Extract the (x, y) coordinate from the center of the cell holding the provided text.  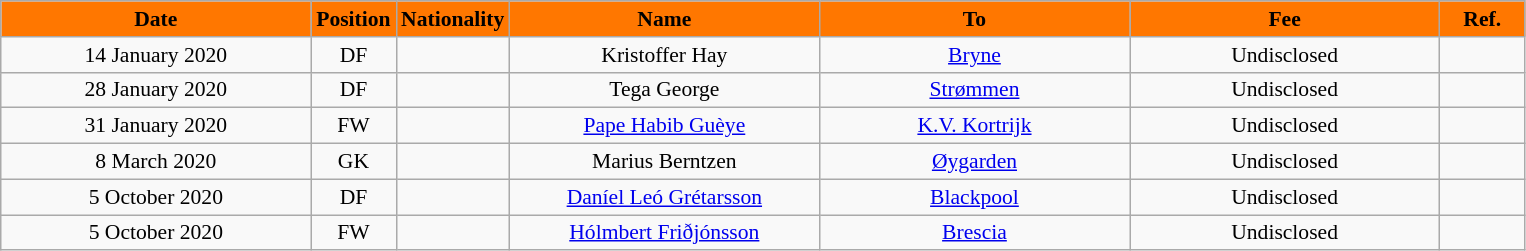
Date (156, 19)
GK (354, 162)
K.V. Kortrijk (974, 126)
31 January 2020 (156, 126)
8 March 2020 (156, 162)
Ref. (1482, 19)
Nationality (452, 19)
28 January 2020 (156, 90)
Blackpool (974, 197)
Daníel Leó Grétarsson (664, 197)
Name (664, 19)
Kristoffer Hay (664, 55)
Øygarden (974, 162)
Tega George (664, 90)
Strømmen (974, 90)
Brescia (974, 233)
To (974, 19)
Pape Habib Guèye (664, 126)
Position (354, 19)
Fee (1285, 19)
Hólmbert Friðjónsson (664, 233)
14 January 2020 (156, 55)
Bryne (974, 55)
Marius Berntzen (664, 162)
